Find where the given text appears and provide that cell's center as [x, y] coordinate. 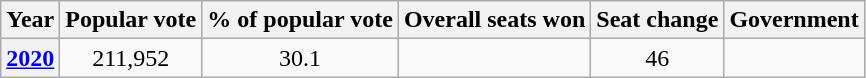
Popular vote [131, 20]
211,952 [131, 58]
2020 [30, 58]
46 [658, 58]
Overall seats won [494, 20]
Seat change [658, 20]
30.1 [300, 58]
% of popular vote [300, 20]
Government [794, 20]
Year [30, 20]
